Capture the cell that displays the provided text and extract its (X, Y) central coordinate. 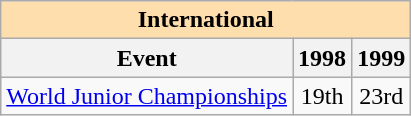
19th (322, 96)
World Junior Championships (147, 96)
23rd (382, 96)
International (206, 20)
1998 (322, 58)
1999 (382, 58)
Event (147, 58)
